Determine the (X, Y) coordinate at the center of the cell enclosing the given text.  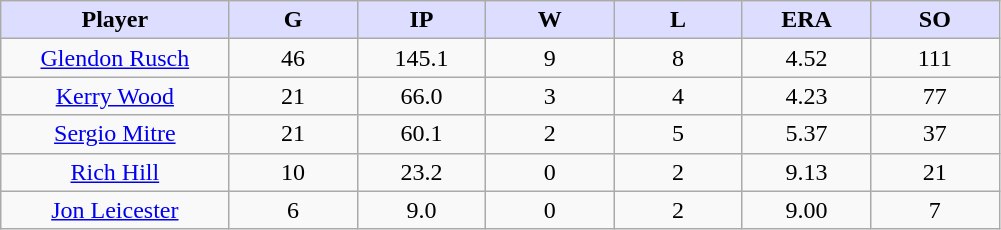
145.1 (421, 58)
9.13 (806, 172)
4 (678, 96)
60.1 (421, 134)
9 (550, 58)
37 (935, 134)
66.0 (421, 96)
4.52 (806, 58)
3 (550, 96)
L (678, 20)
Player (115, 20)
8 (678, 58)
SO (935, 20)
9.0 (421, 210)
ERA (806, 20)
46 (293, 58)
77 (935, 96)
W (550, 20)
G (293, 20)
Glendon Rusch (115, 58)
7 (935, 210)
6 (293, 210)
9.00 (806, 210)
111 (935, 58)
Kerry Wood (115, 96)
5.37 (806, 134)
23.2 (421, 172)
Sergio Mitre (115, 134)
IP (421, 20)
5 (678, 134)
10 (293, 172)
Rich Hill (115, 172)
4.23 (806, 96)
Jon Leicester (115, 210)
